Provide the [X, Y] coordinate of the cell's center where the given text is located.  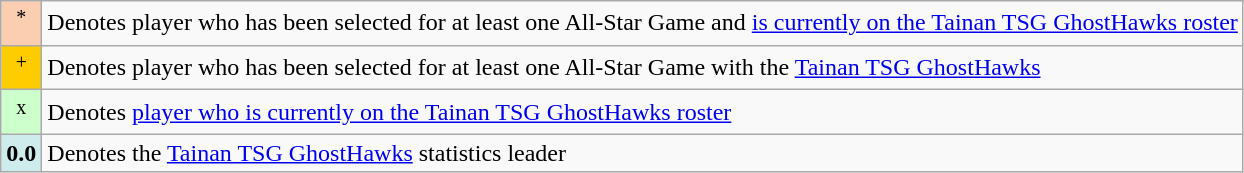
+ [22, 68]
Denotes player who has been selected for at least one All-Star Game and is currently on the Tainan TSG GhostHawks roster [643, 24]
Denotes player who has been selected for at least one All-Star Game with the Tainan TSG GhostHawks [643, 68]
Denotes the Tainan TSG GhostHawks statistics leader [643, 153]
0.0 [22, 153]
Denotes player who is currently on the Tainan TSG GhostHawks roster [643, 112]
* [22, 24]
x [22, 112]
